Find where the given text appears and provide that cell's center as (x, y) coordinate. 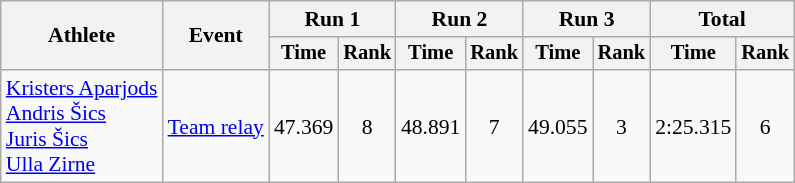
Total (722, 19)
8 (367, 126)
Team relay (216, 126)
3 (622, 126)
49.055 (558, 126)
2:25.315 (693, 126)
7 (494, 126)
48.891 (430, 126)
47.369 (304, 126)
Athlete (82, 36)
Run 2 (460, 19)
Kristers AparjodsAndris ŠicsJuris ŠicsUlla Zirne (82, 126)
Run 3 (586, 19)
Event (216, 36)
6 (765, 126)
Run 1 (332, 19)
